Pinpoint the cell where the given text exists, returning its [x, y] midpoint coordinate. 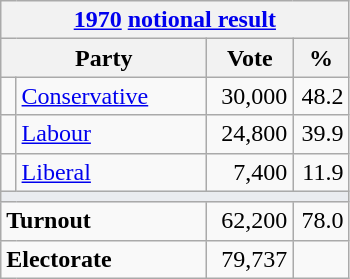
% [321, 58]
30,000 [250, 96]
Liberal [112, 172]
Electorate [104, 259]
48.2 [321, 96]
78.0 [321, 221]
Labour [112, 134]
79,737 [250, 259]
1970 notional result [175, 20]
62,200 [250, 221]
7,400 [250, 172]
Vote [250, 58]
39.9 [321, 134]
11.9 [321, 172]
Conservative [112, 96]
Party [104, 58]
Turnout [104, 221]
24,800 [250, 134]
